Scan for the cell matching the given text and deliver its (X, Y) coordinate at center. 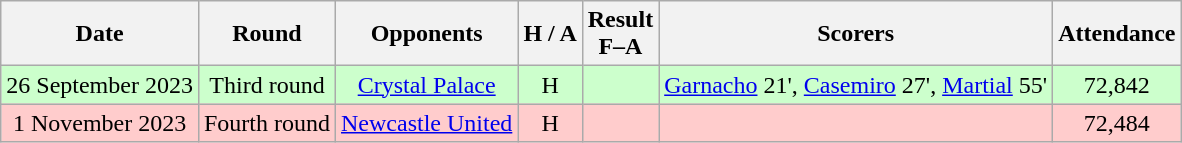
H / A (550, 34)
72,484 (1117, 123)
ResultF–A (620, 34)
Opponents (427, 34)
Round (266, 34)
Garnacho 21', Casemiro 27', Martial 55' (856, 85)
Crystal Palace (427, 85)
Scorers (856, 34)
26 September 2023 (100, 85)
Newcastle United (427, 123)
Date (100, 34)
Fourth round (266, 123)
72,842 (1117, 85)
Attendance (1117, 34)
1 November 2023 (100, 123)
Third round (266, 85)
